For the text-containing cell, return its midpoint in (X, Y) coordinate format. 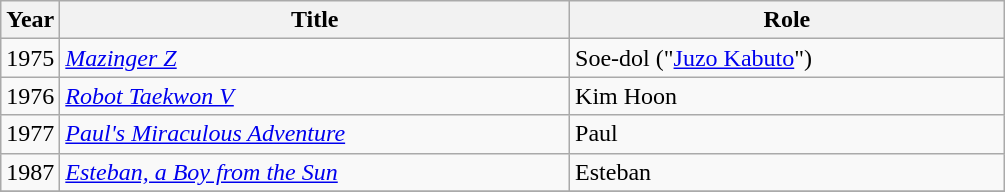
1977 (30, 134)
Esteban (788, 172)
Robot Taekwon V (315, 96)
1976 (30, 96)
Paul (788, 134)
Paul's Miraculous Adventure (315, 134)
Title (315, 20)
Soe-dol ("Juzo Kabuto") (788, 58)
1987 (30, 172)
Esteban, a Boy from the Sun (315, 172)
Mazinger Z (315, 58)
Year (30, 20)
Role (788, 20)
Kim Hoon (788, 96)
1975 (30, 58)
